Detect which cell encompasses the target text, then output its [x, y] center coordinate. 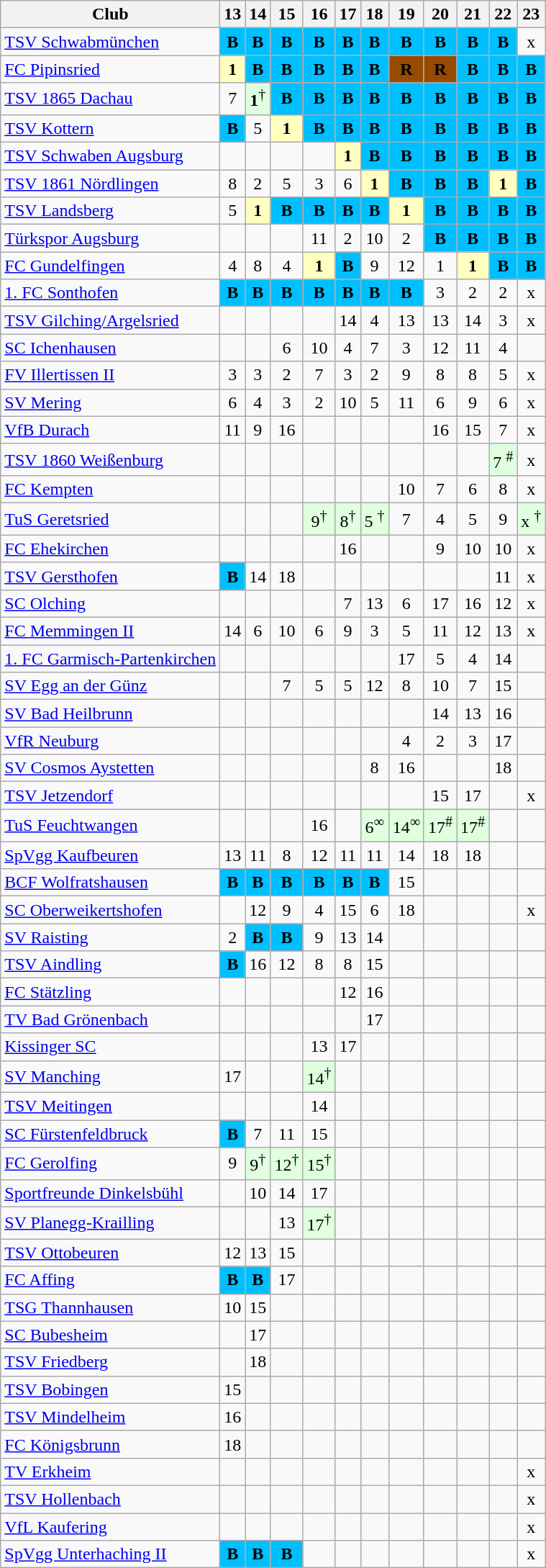
1† [258, 99]
TSV Meitingen [111, 1107]
FC Kempten [111, 490]
x † [531, 520]
SC Olching [111, 604]
SV Raisting [111, 937]
SV Planegg-Krailling [111, 1222]
TSV 1865 Dachau [111, 99]
TuS Geretsried [111, 520]
TV Bad Grönenbach [111, 1019]
TSV Schwaben Augsburg [111, 156]
Club [111, 14]
FC Stätzling [111, 992]
22 [504, 14]
TSV Aindling [111, 965]
15† [319, 1163]
TSV Schwabmünchen [111, 42]
SC Bubesheim [111, 1335]
TSV 1861 Nördlingen [111, 184]
Kissinger SC [111, 1047]
8† [348, 520]
1. FC Sonthofen [111, 293]
FC Affing [111, 1280]
SpVgg Kaufbeuren [111, 855]
19 [406, 14]
TSV Ottobeuren [111, 1253]
VfR Neuburg [111, 741]
TSG Thannhausen [111, 1307]
SC Ichenhausen [111, 348]
SV Cosmos Aystetten [111, 768]
VfB Durach [111, 430]
TSV 1860 Weißenburg [111, 459]
6∞ [374, 825]
12† [286, 1163]
TSV Friedberg [111, 1362]
TSV Jetzendorf [111, 796]
FC Pipinsried [111, 69]
SV Bad Heilbrunn [111, 713]
17† [319, 1222]
14† [319, 1077]
1. FC Garmisch-Partenkirchen [111, 659]
SV Mering [111, 402]
FC Gundelfingen [111, 266]
14∞ [406, 825]
FC Ehekirchen [111, 549]
TSV Mindelheim [111, 1417]
FV Illertissen II [111, 375]
23 [531, 14]
SC Fürstenfeldbruck [111, 1134]
TuS Feuchtwangen [111, 825]
FC Königsbrunn [111, 1444]
TSV Bobingen [111, 1389]
TV Erkheim [111, 1472]
FC Memmingen II [111, 631]
SC Oberweikertshofen [111, 910]
7 # [504, 459]
TSV Kottern [111, 128]
SV Manching [111, 1077]
TSV Gersthofen [111, 576]
TSV Gilching/Argelsried [111, 320]
5 † [374, 520]
FC Gerolfing [111, 1163]
Türkspor Augsburg [111, 238]
20 [440, 14]
21 [473, 14]
SV Egg an der Günz [111, 686]
TSV Hollenbach [111, 1500]
Sportfreunde Dinkelsbühl [111, 1193]
VfL Kaufering [111, 1527]
SpVgg Unterhaching II [111, 1554]
BCF Wolfratshausen [111, 883]
TSV Landsberg [111, 211]
